Scan for the cell matching the given text and deliver its (x, y) coordinate at center. 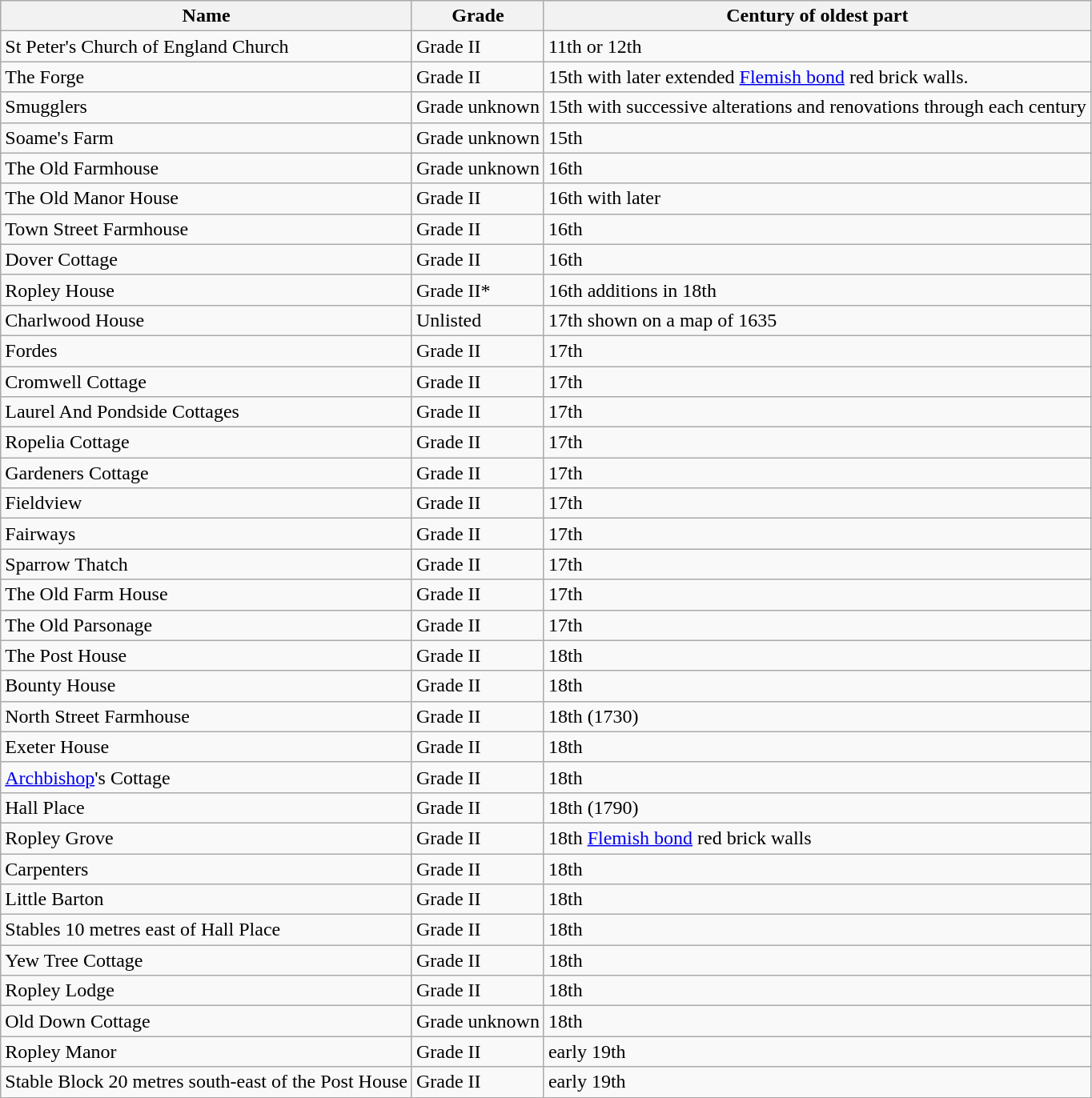
North Street Farmhouse (207, 716)
15th (817, 138)
Gardeners Cottage (207, 473)
St Peter's Church of England Church (207, 46)
Charlwood House (207, 320)
16th with later (817, 198)
11th or 12th (817, 46)
Sparrow Thatch (207, 564)
The Forge (207, 77)
Grade II* (477, 290)
Unlisted (477, 320)
Grade (477, 16)
Name (207, 16)
18th (1790) (817, 807)
15th with later extended Flemish bond red brick walls. (817, 77)
Ropley Lodge (207, 991)
Soame's Farm (207, 138)
Ropley House (207, 290)
Laurel And Pondside Cottages (207, 412)
Fordes (207, 351)
Exeter House (207, 747)
Cromwell Cottage (207, 382)
Bounty House (207, 686)
Carpenters (207, 868)
Little Barton (207, 900)
Hall Place (207, 807)
Fieldview (207, 503)
The Old Farm House (207, 595)
Old Down Cottage (207, 1021)
Archbishop's Cottage (207, 777)
Ropley Grove (207, 838)
Smugglers (207, 107)
Stables 10 metres east of Hall Place (207, 930)
17th shown on a map of 1635 (817, 320)
Ropelia Cottage (207, 443)
Yew Tree Cottage (207, 960)
Dover Cottage (207, 259)
The Old Farmhouse (207, 168)
The Old Parsonage (207, 625)
18th (1730) (817, 716)
Stable Block 20 metres south-east of the Post House (207, 1082)
Fairways (207, 534)
Century of oldest part (817, 16)
16th additions in 18th (817, 290)
15th with successive alterations and renovations through each century (817, 107)
Town Street Farmhouse (207, 229)
The Post House (207, 655)
The Old Manor House (207, 198)
18th Flemish bond red brick walls (817, 838)
Ropley Manor (207, 1052)
